Locate the cell with the specified text and output its (X, Y) center coordinate. 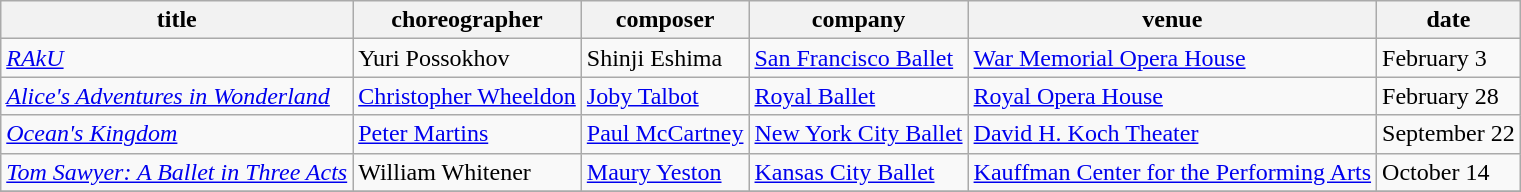
Alice's Adventures in Wonderland (177, 96)
Royal Ballet (858, 96)
Yuri Possokhov (468, 58)
Kauffman Center for the Performing Arts (1172, 172)
title (177, 20)
Royal Opera House (1172, 96)
February 3 (1449, 58)
company (858, 20)
New York City Ballet (858, 134)
San Francisco Ballet (858, 58)
date (1449, 20)
David H. Koch Theater (1172, 134)
composer (665, 20)
Tom Sawyer: A Ballet in Three Acts (177, 172)
Peter Martins (468, 134)
William Whitener (468, 172)
venue (1172, 20)
Christopher Wheeldon (468, 96)
RAkU (177, 58)
Ocean's Kingdom (177, 134)
Paul McCartney (665, 134)
Kansas City Ballet (858, 172)
September 22 (1449, 134)
October 14 (1449, 172)
War Memorial Opera House (1172, 58)
February 28 (1449, 96)
Joby Talbot (665, 96)
Shinji Eshima (665, 58)
Maury Yeston (665, 172)
choreographer (468, 20)
